Return the [x, y] coordinate for the center point of the cell that contains the specified text.  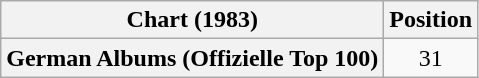
31 [431, 58]
Chart (1983) [192, 20]
German Albums (Offizielle Top 100) [192, 58]
Position [431, 20]
